Locate the cell with the specified text and output its [X, Y] center coordinate. 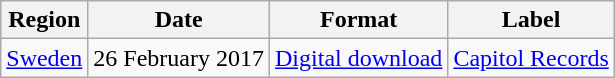
Region [44, 20]
Sweden [44, 58]
Label [531, 20]
Capitol Records [531, 58]
26 February 2017 [179, 58]
Format [359, 20]
Date [179, 20]
Digital download [359, 58]
